Determine the (X, Y) coordinate at the center of the cell enclosing the given text.  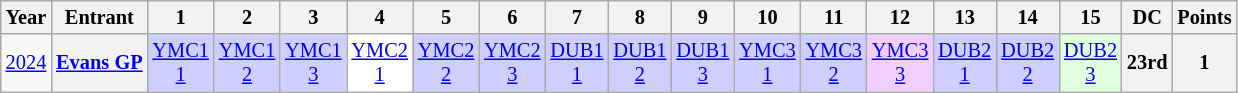
7 (578, 17)
6 (512, 17)
2024 (26, 63)
Points (1204, 17)
23rd (1147, 63)
YMC23 (512, 63)
YMC32 (834, 63)
9 (702, 17)
YMC33 (900, 63)
3 (313, 17)
YMC12 (247, 63)
DC (1147, 17)
DUB12 (640, 63)
Year (26, 17)
8 (640, 17)
4 (380, 17)
2 (247, 17)
10 (767, 17)
14 (1028, 17)
YMC13 (313, 63)
15 (1090, 17)
DUB22 (1028, 63)
YMC22 (446, 63)
5 (446, 17)
DUB21 (964, 63)
DUB13 (702, 63)
Evans GP (99, 63)
YMC21 (380, 63)
DUB11 (578, 63)
13 (964, 17)
11 (834, 17)
DUB23 (1090, 63)
Entrant (99, 17)
12 (900, 17)
YMC11 (181, 63)
YMC31 (767, 63)
